Determine the (X, Y) coordinate at the center of the cell enclosing the given text.  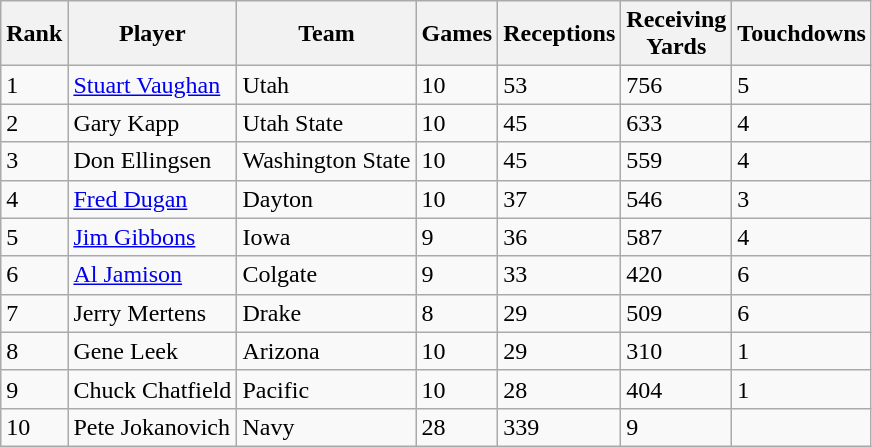
Gene Leek (152, 351)
37 (560, 199)
Don Ellingsen (152, 161)
Chuck Chatfield (152, 389)
2 (34, 123)
Touchdowns (802, 34)
Utah State (326, 123)
Pete Jokanovich (152, 427)
404 (676, 389)
Fred Dugan (152, 199)
Team (326, 34)
Utah (326, 85)
Dayton (326, 199)
339 (560, 427)
Gary Kapp (152, 123)
ReceivingYards (676, 34)
Games (457, 34)
546 (676, 199)
420 (676, 275)
Player (152, 34)
7 (34, 313)
Colgate (326, 275)
53 (560, 85)
Washington State (326, 161)
633 (676, 123)
36 (560, 237)
Al Jamison (152, 275)
Arizona (326, 351)
310 (676, 351)
Navy (326, 427)
Jim Gibbons (152, 237)
Pacific (326, 389)
Stuart Vaughan (152, 85)
756 (676, 85)
Iowa (326, 237)
587 (676, 237)
33 (560, 275)
509 (676, 313)
Receptions (560, 34)
Jerry Mertens (152, 313)
Drake (326, 313)
Rank (34, 34)
559 (676, 161)
